Locate the cell with the specified text and output its (x, y) center coordinate. 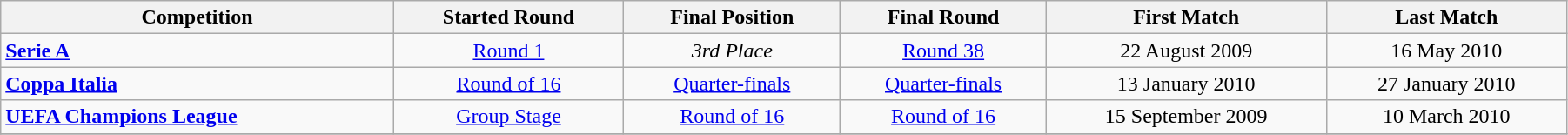
27 January 2010 (1446, 84)
Last Match (1446, 17)
Final Round (943, 17)
Round 1 (508, 51)
UEFA Champions League (198, 117)
13 January 2010 (1186, 84)
Serie A (198, 51)
10 March 2010 (1446, 117)
Round 38 (943, 51)
Competition (198, 17)
16 May 2010 (1446, 51)
First Match (1186, 17)
Started Round (508, 17)
15 September 2009 (1186, 117)
Group Stage (508, 117)
Coppa Italia (198, 84)
3rd Place (733, 51)
Final Position (733, 17)
22 August 2009 (1186, 51)
